Find where the given text appears and provide that cell's center as [x, y] coordinate. 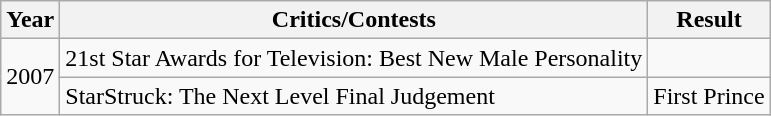
First Prince [709, 96]
Critics/Contests [354, 20]
21st Star Awards for Television: Best New Male Personality [354, 58]
Year [30, 20]
Result [709, 20]
2007 [30, 77]
StarStruck: The Next Level Final Judgement [354, 96]
